Output the (x, y) coordinate of the center of the cell containing the given text.  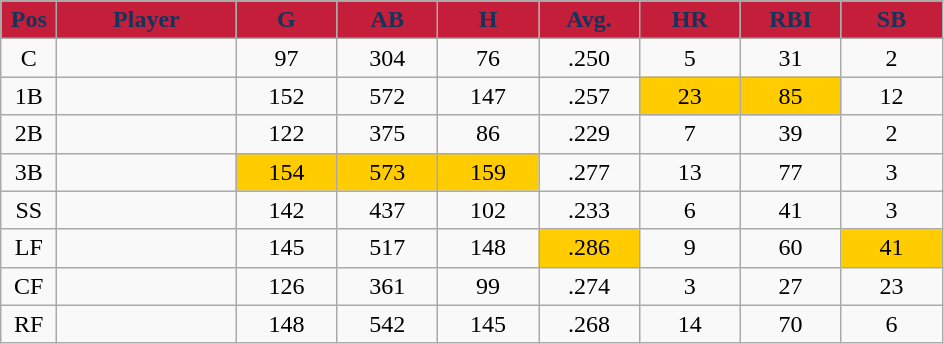
.274 (590, 286)
5 (690, 58)
142 (286, 210)
361 (388, 286)
31 (790, 58)
99 (488, 286)
159 (488, 172)
.233 (590, 210)
572 (388, 96)
SS (29, 210)
2B (29, 134)
SB (892, 20)
Avg. (590, 20)
HR (690, 20)
85 (790, 96)
1B (29, 96)
304 (388, 58)
542 (388, 324)
60 (790, 248)
.250 (590, 58)
3B (29, 172)
Pos (29, 20)
77 (790, 172)
CF (29, 286)
437 (388, 210)
517 (388, 248)
375 (388, 134)
.277 (590, 172)
G (286, 20)
70 (790, 324)
AB (388, 20)
RF (29, 324)
9 (690, 248)
97 (286, 58)
12 (892, 96)
.257 (590, 96)
39 (790, 134)
7 (690, 134)
.286 (590, 248)
13 (690, 172)
102 (488, 210)
C (29, 58)
86 (488, 134)
.229 (590, 134)
LF (29, 248)
27 (790, 286)
14 (690, 324)
76 (488, 58)
147 (488, 96)
RBI (790, 20)
122 (286, 134)
H (488, 20)
154 (286, 172)
.268 (590, 324)
573 (388, 172)
126 (286, 286)
Player (146, 20)
152 (286, 96)
